Identify which cell holds the provided text, then report its [x, y] central coordinate. 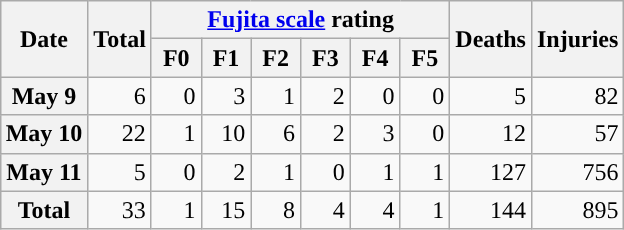
22 [120, 134]
Date [44, 39]
82 [577, 96]
Injuries [577, 39]
May 9 [44, 96]
May 10 [44, 134]
12 [491, 134]
F4 [375, 58]
F3 [326, 58]
895 [577, 210]
Fujita scale rating [300, 20]
144 [491, 210]
F0 [176, 58]
57 [577, 134]
F1 [226, 58]
127 [491, 172]
756 [577, 172]
8 [276, 210]
Deaths [491, 39]
F5 [425, 58]
10 [226, 134]
33 [120, 210]
15 [226, 210]
F2 [276, 58]
May 11 [44, 172]
